Identify which cell holds the provided text, then report its (x, y) central coordinate. 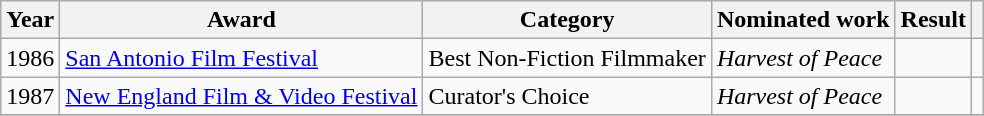
1987 (30, 96)
Year (30, 20)
Best Non-Fiction Filmmaker (567, 58)
Nominated work (803, 20)
Category (567, 20)
New England Film & Video Festival (242, 96)
San Antonio Film Festival (242, 58)
Curator's Choice (567, 96)
1986 (30, 58)
Award (242, 20)
Result (933, 20)
